Detect which cell encompasses the target text, then output its [x, y] center coordinate. 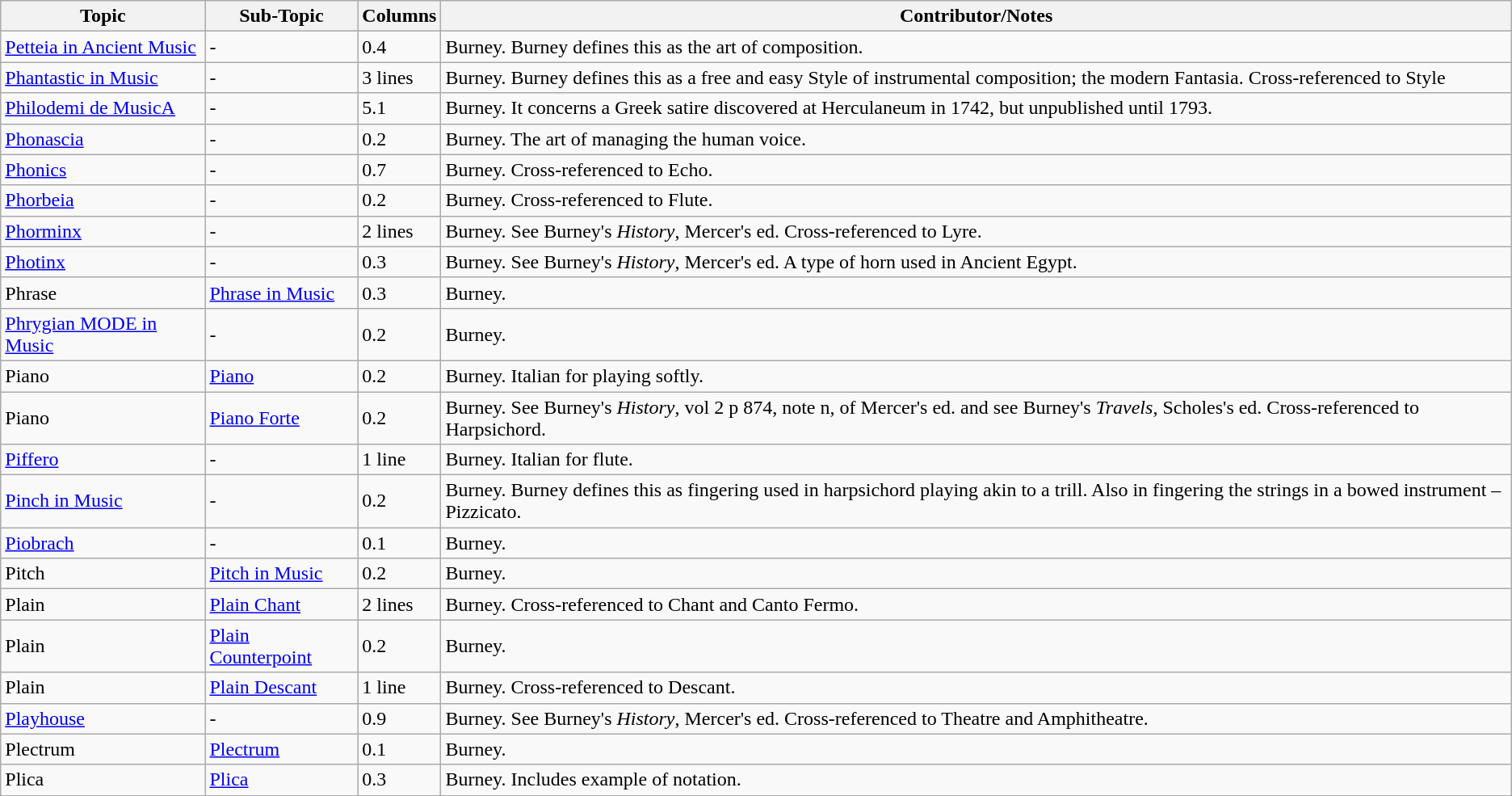
3 lines [399, 78]
Petteia in Ancient Music [103, 47]
Burney. See Burney's History, vol 2 p 874, note n, of Mercer's ed. and see Burney's Travels, Scholes's ed. Cross-referenced to Harpsichord. [976, 417]
Contributor/Notes [976, 16]
Burney. Cross-referenced to Chant and Canto Fermo. [976, 604]
Piffero [103, 460]
Burney. See Burney's History, Mercer's ed. Cross-referenced to Lyre. [976, 231]
Phonascia [103, 139]
Burney. See Burney's History, Mercer's ed. Cross-referenced to Theatre and Amphitheatre. [976, 718]
Burney. Cross-referenced to Echo. [976, 170]
Burney. See Burney's History, Mercer's ed. A type of horn used in Ancient Egypt. [976, 262]
Burney. It concerns a Greek satire discovered at Herculaneum in 1742, but unpublished until 1793. [976, 108]
Plain Counterpoint [281, 646]
Burney. Burney defines this as a free and easy Style of instrumental composition; the modern Fantasia. Cross-referenced to Style [976, 78]
Phrygian MODE in Music [103, 335]
Phorbeia [103, 200]
Piano Forte [281, 417]
Playhouse [103, 718]
Burney. Burney defines this as the art of composition. [976, 47]
Plain Chant [281, 604]
Phonics [103, 170]
Burney. Includes example of notation. [976, 780]
Columns [399, 16]
Plain Descant [281, 688]
Burney. The art of managing the human voice. [976, 139]
Photinx [103, 262]
Sub-Topic [281, 16]
Burney. Cross-referenced to Descant. [976, 688]
Topic [103, 16]
0.7 [399, 170]
Phrase [103, 293]
Pinch in Music [103, 501]
Phantastic in Music [103, 78]
Burney. Italian for playing softly. [976, 376]
5.1 [399, 108]
0.4 [399, 47]
Philodemi de MusicA [103, 108]
0.9 [399, 718]
Phrase in Music [281, 293]
Burney. Cross-referenced to Flute. [976, 200]
Pitch [103, 574]
Phorminx [103, 231]
Piobrach [103, 543]
Burney. Italian for flute. [976, 460]
Pitch in Music [281, 574]
